Identify which cell holds the provided text, then report its [X, Y] central coordinate. 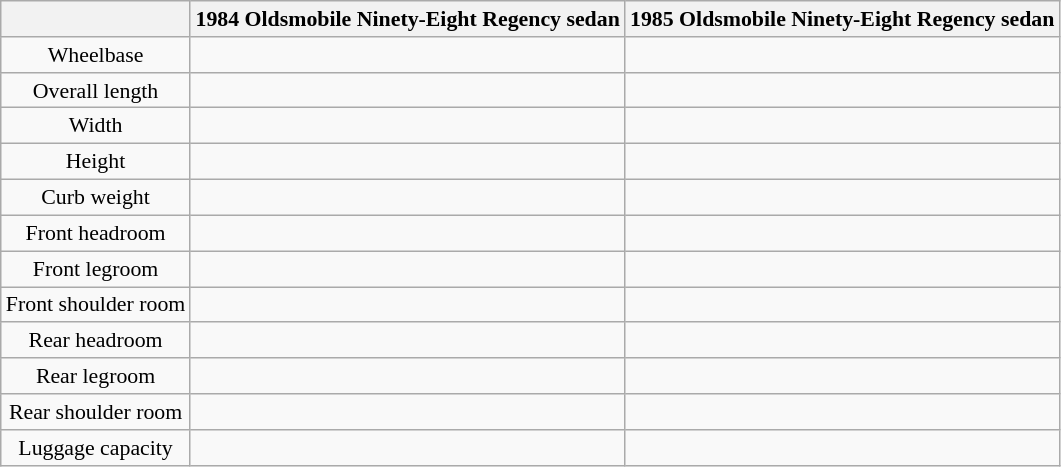
Rear shoulder room [96, 411]
Height [96, 161]
Curb weight [96, 197]
Front legroom [96, 268]
Front shoulder room [96, 304]
Overall length [96, 90]
1984 Oldsmobile Ninety-Eight Regency sedan [408, 18]
Wheelbase [96, 54]
1985 Oldsmobile Ninety-Eight Regency sedan [842, 18]
Front headroom [96, 233]
Rear headroom [96, 340]
Luggage capacity [96, 447]
Rear legroom [96, 375]
Width [96, 125]
